Detect which cell encompasses the target text, then output its [x, y] center coordinate. 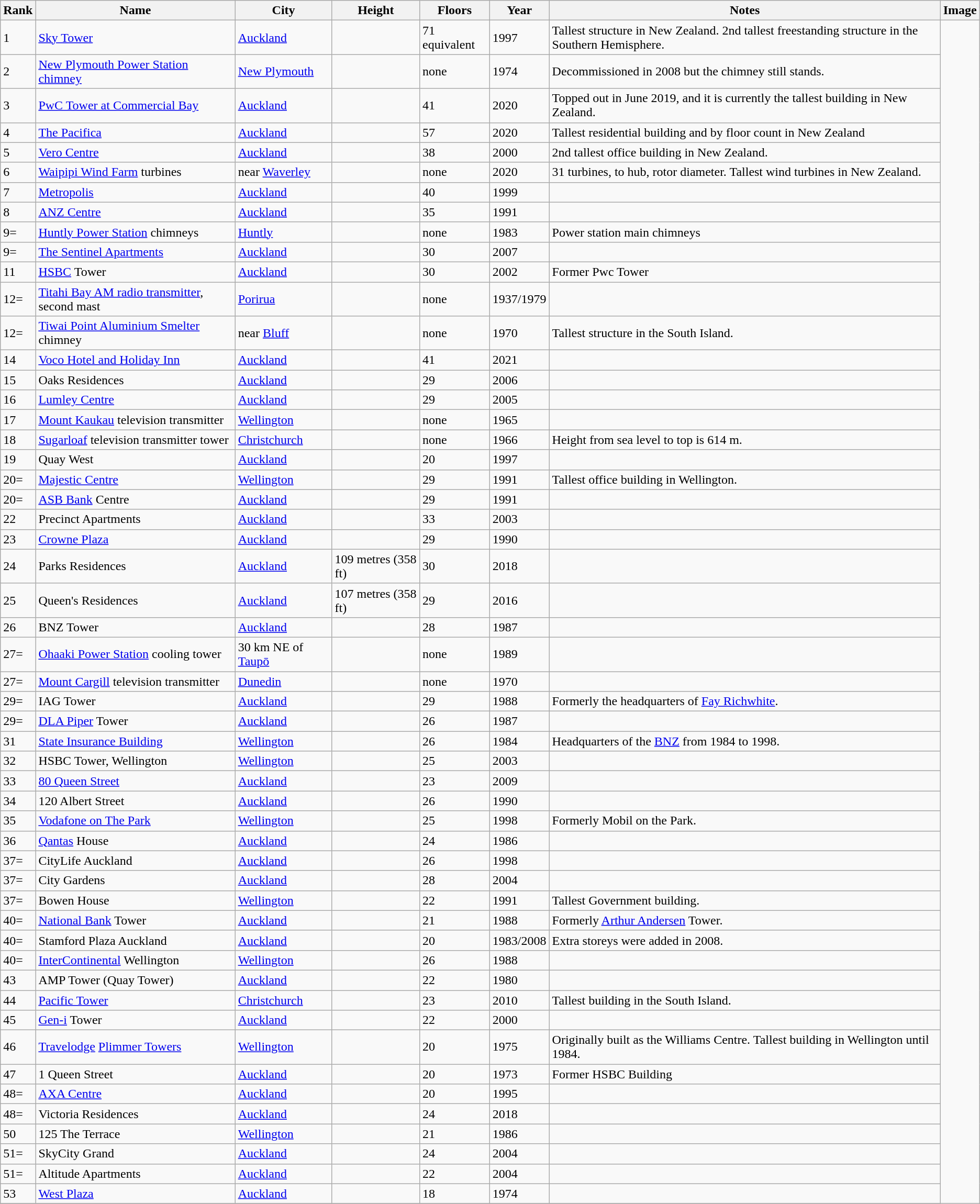
Vero Centre [135, 152]
71 equivalent [455, 38]
Voco Hotel and Holiday Inn [135, 360]
Lumley Centre [135, 400]
19 [18, 460]
Bowen House [135, 900]
Sugarloaf television transmitter tower [135, 440]
2016 [519, 600]
Travelodge Plimmer Towers [135, 1047]
1983 [519, 232]
BNZ Tower [135, 627]
AMP Tower (Quay Tower) [135, 980]
Mount Cargill television transmitter [135, 681]
City [284, 10]
11 [18, 272]
HSBC Tower [135, 272]
ASB Bank Centre [135, 499]
31 [18, 741]
6 [18, 172]
2nd tallest office building in New Zealand. [744, 152]
The Pacifica [135, 132]
Waipipi Wind Farm turbines [135, 172]
2021 [519, 360]
New Plymouth Power Station chimney [135, 71]
Tallest building in the South Island. [744, 1000]
Sky Tower [135, 38]
Huntly Power Station chimneys [135, 232]
Altitude Apartments [135, 1174]
Majestic Centre [135, 480]
14 [18, 360]
Oaks Residences [135, 380]
Titahi Bay AM radio transmitter, second mast [135, 298]
AXA Centre [135, 1094]
Extra storeys were added in 2008. [744, 940]
5 [18, 152]
120 Albert Street [135, 801]
45 [18, 1020]
New Plymouth [284, 71]
Victoria Residences [135, 1114]
44 [18, 1000]
HSBC Tower, Wellington [135, 761]
Precinct Apartments [135, 519]
DLA Piper Tower [135, 721]
Porirua [284, 298]
Huntly [284, 232]
Image [960, 10]
Former Pwc Tower [744, 272]
107 metres (358 ft) [376, 600]
2009 [519, 781]
National Bank Tower [135, 920]
Tallest office building in Wellington. [744, 480]
Gen-i Tower [135, 1020]
125 The Terrace [135, 1134]
Former HSBC Building [744, 1074]
1937/1979 [519, 298]
The Sentinel Apartments [135, 252]
1983/2008 [519, 940]
1999 [519, 192]
Vodafone on The Park [135, 821]
Qantas House [135, 841]
1980 [519, 980]
Name [135, 10]
31 turbines, to hub, rotor diameter. Tallest wind turbines in New Zealand. [744, 172]
SkyCity Grand [135, 1154]
2 [18, 71]
32 [18, 761]
Tallest structure in the South Island. [744, 333]
53 [18, 1194]
near Bluff [284, 333]
Formerly Mobil on the Park. [744, 821]
Pacific Tower [135, 1000]
1975 [519, 1047]
2010 [519, 1000]
Decommissioned in 2008 but the chimney still stands. [744, 71]
IAG Tower [135, 701]
1989 [519, 654]
Originally built as the Williams Centre. Tallest building in Wellington until 1984. [744, 1047]
1965 [519, 420]
Height from sea level to top is 614 m. [744, 440]
1 [18, 38]
Tallest Government building. [744, 900]
Formerly the headquarters of Fay Richwhite. [744, 701]
46 [18, 1047]
CityLife Auckland [135, 861]
1995 [519, 1094]
2002 [519, 272]
Stamford Plaza Auckland [135, 940]
80 Queen Street [135, 781]
1 Queen Street [135, 1074]
50 [18, 1134]
Tallest structure in New Zealand. 2nd tallest freestanding structure in the Southern Hemisphere. [744, 38]
West Plaza [135, 1194]
Tallest residential building and by floor count in New Zealand [744, 132]
Crowne Plaza [135, 539]
109 metres (358ft) [376, 566]
40 [455, 192]
47 [18, 1074]
Floors [455, 10]
Metropolis [135, 192]
2007 [519, 252]
38 [455, 152]
2005 [519, 400]
City Gardens [135, 880]
Rank [18, 10]
43 [18, 980]
34 [18, 801]
Formerly Arthur Andersen Tower. [744, 920]
Queen's Residences [135, 600]
1984 [519, 741]
Headquarters of the BNZ from 1984 to 1998. [744, 741]
PwC Tower at Commercial Bay [135, 106]
near Waverley [284, 172]
4 [18, 132]
2006 [519, 380]
57 [455, 132]
Dunedin [284, 681]
Quay West [135, 460]
7 [18, 192]
1973 [519, 1074]
30 km NE of Taupō [284, 654]
ANZ Centre [135, 212]
State Insurance Building [135, 741]
Height [376, 10]
8 [18, 212]
17 [18, 420]
Topped out in June 2019, and it is currently the tallest building in New Zealand. [744, 106]
15 [18, 380]
36 [18, 841]
Parks Residences [135, 566]
Power station main chimneys [744, 232]
16 [18, 400]
3 [18, 106]
Year [519, 10]
Ohaaki Power Station cooling tower [135, 654]
Tiwai Point Aluminium Smelter chimney [135, 333]
InterContinental Wellington [135, 960]
Notes [744, 10]
1966 [519, 440]
Mount Kaukau television transmitter [135, 420]
